Detect which cell encompasses the target text, then output its (x, y) center coordinate. 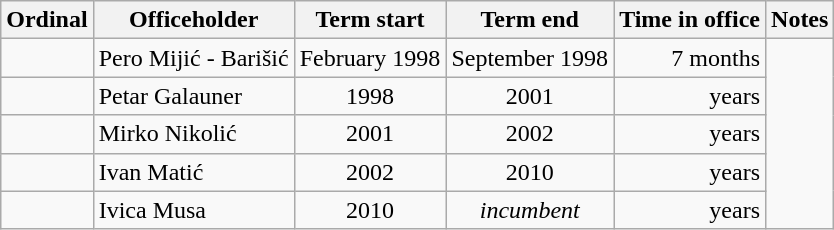
Ivica Musa (194, 210)
Ivan Matić (194, 172)
Term end (530, 20)
September 1998 (530, 58)
Notes (800, 20)
7 months (690, 58)
Petar Galauner (194, 96)
Term start (370, 20)
Ordinal (47, 20)
Officeholder (194, 20)
Mirko Nikolić (194, 134)
February 1998 (370, 58)
Time in office (690, 20)
1998 (370, 96)
Pero Mijić - Barišić (194, 58)
incumbent (530, 210)
